Identify which cell holds the provided text, then report its [X, Y] central coordinate. 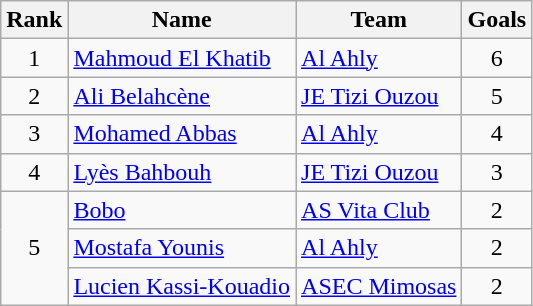
Bobo [182, 210]
AS Vita Club [379, 210]
Ali Belahcène [182, 96]
Mahmoud El Khatib [182, 58]
Lucien Kassi-Kouadio [182, 286]
1 [34, 58]
6 [497, 58]
Name [182, 20]
Mostafa Younis [182, 248]
ASEC Mimosas [379, 286]
Lyès Bahbouh [182, 172]
Goals [497, 20]
Mohamed Abbas [182, 134]
Rank [34, 20]
Team [379, 20]
